Provide the (X, Y) coordinate of the cell's center where the given text is located.  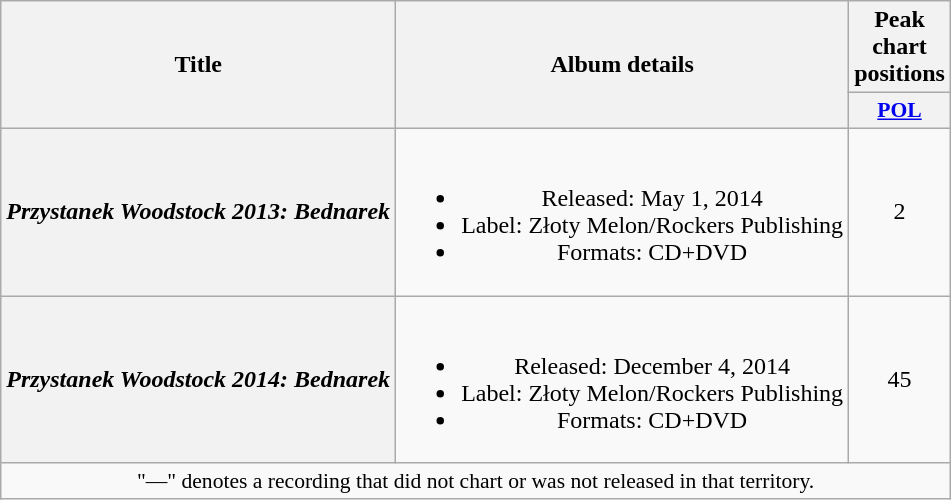
Przystanek Woodstock 2013: Bednarek (198, 212)
2 (900, 212)
45 (900, 380)
Przystanek Woodstock 2014: Bednarek (198, 380)
Album details (622, 65)
Released: May 1, 2014Label: Złoty Melon/Rockers PublishingFormats: CD+DVD (622, 212)
"—" denotes a recording that did not chart or was not released in that territory. (476, 481)
POL (900, 111)
Released: December 4, 2014Label: Złoty Melon/Rockers PublishingFormats: CD+DVD (622, 380)
Title (198, 65)
Peak chart positions (900, 47)
